Output the (X, Y) coordinate of the center of the cell containing the given text.  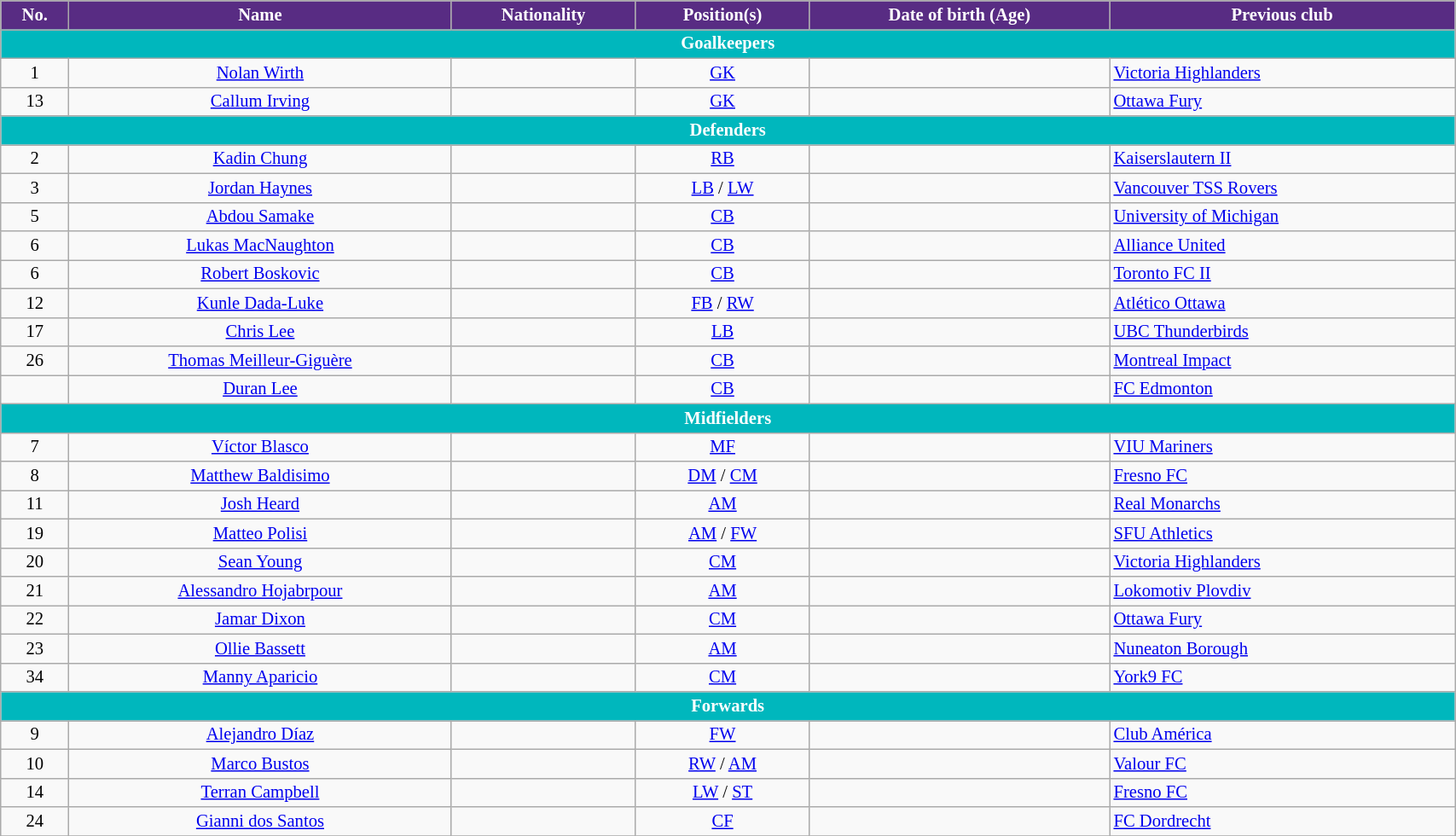
Defenders (728, 131)
Gianni dos Santos (261, 821)
17 (35, 332)
Nolan Wirth (261, 73)
Lukas MacNaughton (261, 245)
RB (722, 159)
Nationality (543, 15)
Callum Irving (261, 102)
Midfielders (728, 418)
York9 FC (1283, 677)
8 (35, 475)
Date of birth (Age) (959, 15)
DM / CM (722, 475)
Alliance United (1283, 245)
Manny Aparicio (261, 677)
5 (35, 217)
FB / RW (722, 303)
Vancouver TSS Rovers (1283, 188)
Forwards (728, 705)
22 (35, 619)
3 (35, 188)
19 (35, 533)
Alejandro Díaz (261, 734)
LW / ST (722, 792)
1 (35, 73)
No. (35, 15)
Víctor Blasco (261, 447)
FC Edmonton (1283, 389)
Thomas Meilleur-Giguère (261, 361)
Atlético Ottawa (1283, 303)
Montreal Impact (1283, 361)
12 (35, 303)
Josh Heard (261, 504)
Position(s) (722, 15)
Ollie Bassett (261, 648)
Previous club (1283, 15)
SFU Athletics (1283, 533)
Terran Campbell (261, 792)
14 (35, 792)
RW / AM (722, 763)
Nuneaton Borough (1283, 648)
10 (35, 763)
LB (722, 332)
Toronto FC II (1283, 274)
Kadin Chung (261, 159)
Matthew Baldisimo (261, 475)
Alessandro Hojabrpour (261, 591)
University of Michigan (1283, 217)
Duran Lee (261, 389)
Valour FC (1283, 763)
23 (35, 648)
UBC Thunderbirds (1283, 332)
Kunle Dada-Luke (261, 303)
Robert Boskovic (261, 274)
Sean Young (261, 562)
CF (722, 821)
21 (35, 591)
Jordan Haynes (261, 188)
Kaiserslautern II (1283, 159)
Real Monarchs (1283, 504)
11 (35, 504)
FW (722, 734)
20 (35, 562)
FC Dordrecht (1283, 821)
MF (722, 447)
24 (35, 821)
9 (35, 734)
13 (35, 102)
34 (35, 677)
VIU Mariners (1283, 447)
LB / LW (722, 188)
Matteo Polisi (261, 533)
Lokomotiv Plovdiv (1283, 591)
Chris Lee (261, 332)
26 (35, 361)
Marco Bustos (261, 763)
Club América (1283, 734)
Goalkeepers (728, 44)
Jamar Dixon (261, 619)
2 (35, 159)
Name (261, 15)
Abdou Samake (261, 217)
AM / FW (722, 533)
7 (35, 447)
